Locate the cell with the specified text and output its [x, y] center coordinate. 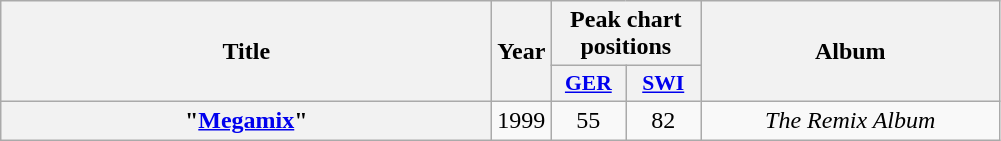
55 [588, 120]
Album [850, 52]
Peak chart positions [626, 34]
1999 [522, 120]
SWI [664, 84]
"Megamix" [246, 120]
Year [522, 52]
Title [246, 52]
GER [588, 84]
82 [664, 120]
The Remix Album [850, 120]
